Locate the cell with the specified text and output its (X, Y) center coordinate. 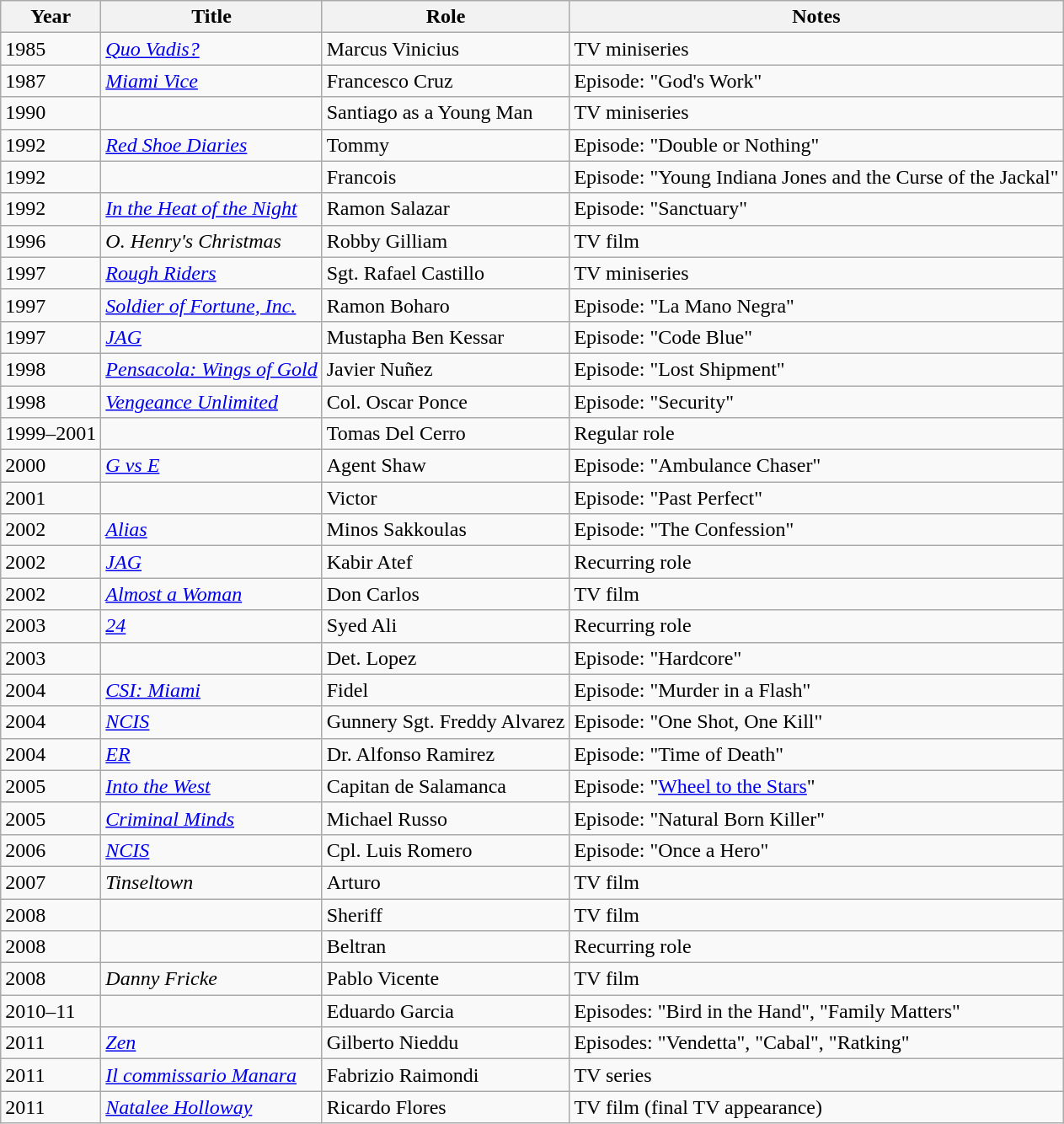
Episode: "Security" (816, 402)
Episode: "Young Indiana Jones and the Curse of the Jackal" (816, 177)
Ramon Salazar (446, 209)
Episode: "God's Work" (816, 81)
G vs E (211, 466)
2007 (51, 882)
1990 (51, 113)
Il commissario Manara (211, 1075)
Red Shoe Diaries (211, 145)
2001 (51, 498)
2000 (51, 466)
Alias (211, 530)
Mustapha Ben Kessar (446, 337)
Episode: "Code Blue" (816, 337)
Ricardo Flores (446, 1107)
Ramon Boharo (446, 305)
Capitan de Salamanca (446, 786)
Michael Russo (446, 818)
TV film (final TV appearance) (816, 1107)
Role (446, 17)
2010–11 (51, 1011)
Tomas Del Cerro (446, 434)
Episode: "Double or Nothing" (816, 145)
TV series (816, 1075)
Javier Nuñez (446, 369)
Criminal Minds (211, 818)
CSI: Miami (211, 690)
Episode: "Hardcore" (816, 658)
Santiago as a Young Man (446, 113)
Soldier of Fortune, Inc. (211, 305)
Don Carlos (446, 594)
Episode: "The Confession" (816, 530)
Regular role (816, 434)
Fabrizio Raimondi (446, 1075)
Miami Vice (211, 81)
Year (51, 17)
Pensacola: Wings of Gold (211, 369)
Pablo Vicente (446, 979)
Tinseltown (211, 882)
Episode: "Murder in a Flash" (816, 690)
Dr. Alfonso Ramirez (446, 754)
Robby Gilliam (446, 241)
Episode: "Sanctuary" (816, 209)
Danny Fricke (211, 979)
Episode: "Time of Death" (816, 754)
Natalee Holloway (211, 1107)
24 (211, 626)
Col. Oscar Ponce (446, 402)
Minos Sakkoulas (446, 530)
Episode: "Once a Hero" (816, 850)
Vengeance Unlimited (211, 402)
Det. Lopez (446, 658)
Gunnery Sgt. Freddy Alvarez (446, 722)
Gilberto Nieddu (446, 1043)
Fidel (446, 690)
Eduardo Garcia (446, 1011)
Episode: "Past Perfect" (816, 498)
Episodes: "Vendetta", "Cabal", "Ratking" (816, 1043)
Beltran (446, 947)
Episode: "La Mano Negra" (816, 305)
Sheriff (446, 914)
2006 (51, 850)
Episode: "Natural Born Killer" (816, 818)
Into the West (211, 786)
Cpl. Luis Romero (446, 850)
Quo Vadis? (211, 49)
Episode: "Wheel to the Stars" (816, 786)
1999–2001 (51, 434)
Episode: "Lost Shipment" (816, 369)
Sgt. Rafael Castillo (446, 273)
Rough Riders (211, 273)
Agent Shaw (446, 466)
Zen (211, 1043)
Arturo (446, 882)
Tommy (446, 145)
In the Heat of the Night (211, 209)
Episode: "One Shot, One Kill" (816, 722)
Francesco Cruz (446, 81)
Episode: "Ambulance Chaser" (816, 466)
1996 (51, 241)
Marcus Vinicius (446, 49)
1985 (51, 49)
Kabir Atef (446, 562)
1987 (51, 81)
Episodes: "Bird in the Hand", "Family Matters" (816, 1011)
Syed Ali (446, 626)
Francois (446, 177)
O. Henry's Christmas (211, 241)
Almost a Woman (211, 594)
Notes (816, 17)
Victor (446, 498)
Title (211, 17)
ER (211, 754)
